Return (x, y) of the center of cell containing provided text 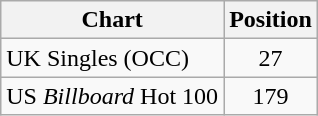
27 (271, 58)
UK Singles (OCC) (112, 58)
Chart (112, 20)
US Billboard Hot 100 (112, 96)
Position (271, 20)
179 (271, 96)
